Provide the [X, Y] coordinate of the cell's center where the given text is located.  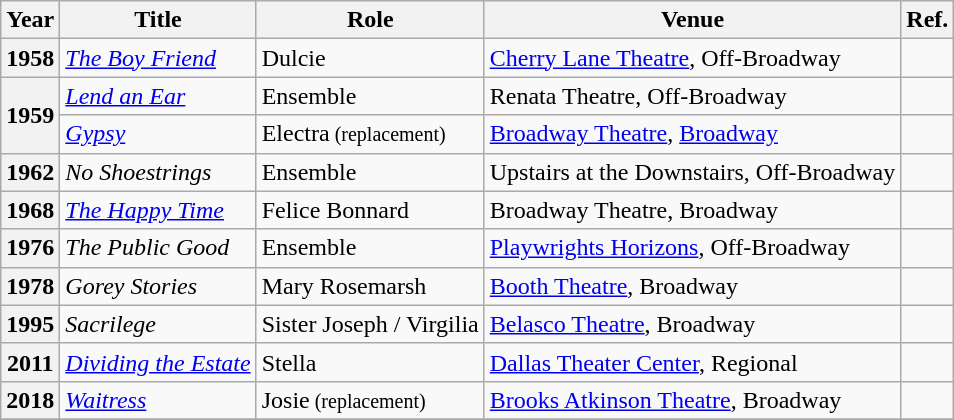
1958 [30, 58]
Renata Theatre, Off-Broadway [692, 96]
Belasco Theatre, Broadway [692, 324]
Dividing the Estate [158, 362]
Dallas Theater Center, Regional [692, 362]
1995 [30, 324]
The Public Good [158, 248]
Josie (replacement) [370, 400]
Venue [692, 20]
Electra (replacement) [370, 134]
Lend an Ear [158, 96]
Sacrilege [158, 324]
Felice Bonnard [370, 210]
2011 [30, 362]
Playwrights Horizons, Off-Broadway [692, 248]
The Happy Time [158, 210]
1968 [30, 210]
2018 [30, 400]
Role [370, 20]
Cherry Lane Theatre, Off-Broadway [692, 58]
Ref. [928, 20]
Brooks Atkinson Theatre, Broadway [692, 400]
Sister Joseph / Virgilia [370, 324]
1976 [30, 248]
1978 [30, 286]
Booth Theatre, Broadway [692, 286]
Dulcie [370, 58]
1959 [30, 115]
Title [158, 20]
Stella [370, 362]
1962 [30, 172]
Mary Rosemarsh [370, 286]
Year [30, 20]
Waitress [158, 400]
Gorey Stories [158, 286]
No Shoestrings [158, 172]
The Boy Friend [158, 58]
Gypsy [158, 134]
Upstairs at the Downstairs, Off-Broadway [692, 172]
